Capture the cell that displays the provided text and extract its [X, Y] central coordinate. 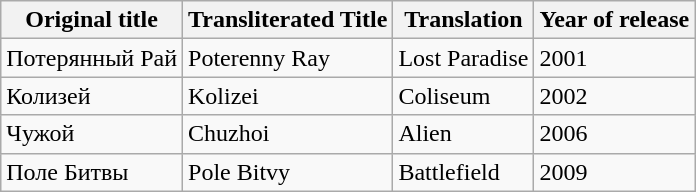
Coliseum [464, 96]
Transliterated Title [288, 20]
Kolizei [288, 96]
2009 [614, 172]
Чужой [92, 134]
2002 [614, 96]
Колизей [92, 96]
Pole Bitvy [288, 172]
Battlefield [464, 172]
Translation [464, 20]
Chuzhoi [288, 134]
Потерянный Рай [92, 58]
Year of release [614, 20]
Поле Битвы [92, 172]
Alien [464, 134]
Original title [92, 20]
Lost Paradise [464, 58]
2006 [614, 134]
2001 [614, 58]
Poterenny Ray [288, 58]
